Provide the [x, y] coordinate of the cell's center where the given text is located.  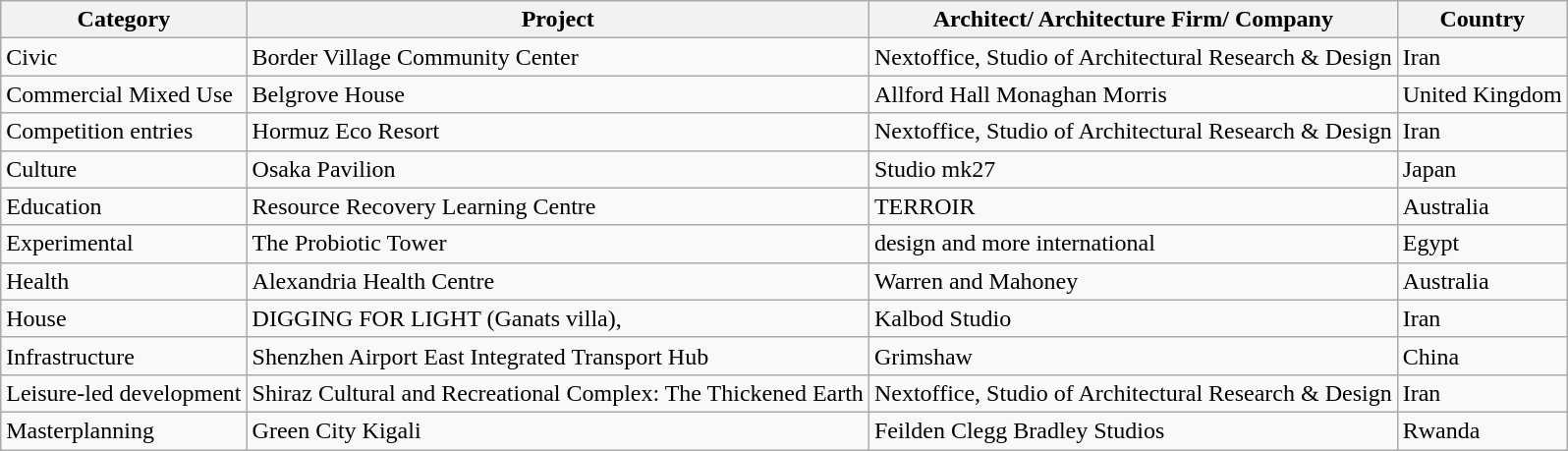
Civic [124, 57]
Warren and Mahoney [1133, 281]
Commercial Mixed Use [124, 94]
Border Village Community Center [558, 57]
Allford Hall Monaghan Morris [1133, 94]
Category [124, 20]
Kalbod Studio [1133, 318]
Shenzhen Airport East Integrated Transport Hub [558, 356]
Masterplanning [124, 430]
Resource Recovery Learning Centre [558, 206]
Competition entries [124, 132]
TERROIR [1133, 206]
Alexandria Health Centre [558, 281]
Rwanda [1482, 430]
Project [558, 20]
Hormuz Eco Resort [558, 132]
The Probiotic Tower [558, 244]
Education [124, 206]
DIGGING FOR LIGHT (Ganats villa), [558, 318]
Country [1482, 20]
Green City Kigali [558, 430]
Grimshaw [1133, 356]
Studio mk27 [1133, 169]
Leisure-led development [124, 393]
Osaka Pavilion [558, 169]
Culture [124, 169]
Shiraz Cultural and Recreational Complex: The Thickened Earth [558, 393]
Architect/ Architecture Firm/ Company [1133, 20]
Experimental [124, 244]
Health [124, 281]
China [1482, 356]
Egypt [1482, 244]
Feilden Clegg Bradley Studios [1133, 430]
Belgrove House [558, 94]
United Kingdom [1482, 94]
Infrastructure [124, 356]
House [124, 318]
design and more international [1133, 244]
Japan [1482, 169]
